Output the [X, Y] coordinate of the center of the cell containing the given text.  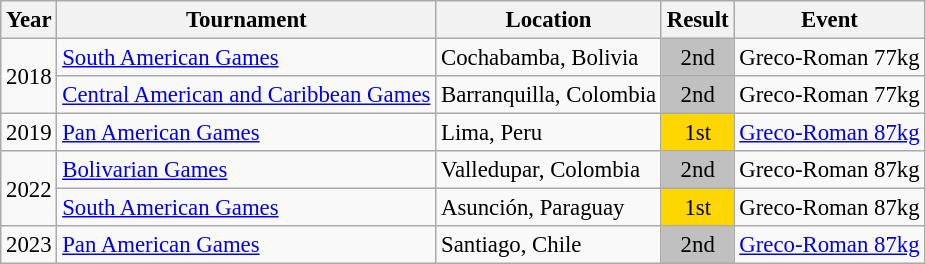
Location [549, 20]
Valledupar, Colombia [549, 170]
2023 [29, 245]
2019 [29, 133]
Barranquilla, Colombia [549, 95]
Cochabamba, Bolivia [549, 58]
2018 [29, 76]
Central American and Caribbean Games [246, 95]
2022 [29, 188]
Asunción, Paraguay [549, 208]
Bolivarian Games [246, 170]
Tournament [246, 20]
Year [29, 20]
Event [830, 20]
Result [698, 20]
Santiago, Chile [549, 245]
Lima, Peru [549, 133]
